Capture the cell that displays the provided text and extract its (X, Y) central coordinate. 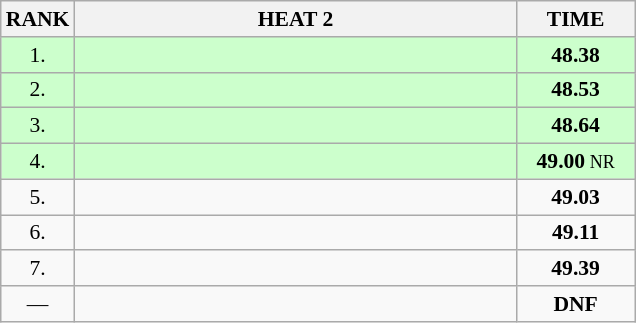
3. (38, 126)
2. (38, 90)
49.00 NR (576, 162)
4. (38, 162)
TIME (576, 19)
DNF (576, 304)
6. (38, 233)
1. (38, 55)
— (38, 304)
HEAT 2 (295, 19)
48.64 (576, 126)
49.11 (576, 233)
48.53 (576, 90)
7. (38, 269)
48.38 (576, 55)
RANK (38, 19)
5. (38, 197)
49.03 (576, 197)
49.39 (576, 269)
